Return (X, Y) of the center of cell containing provided text 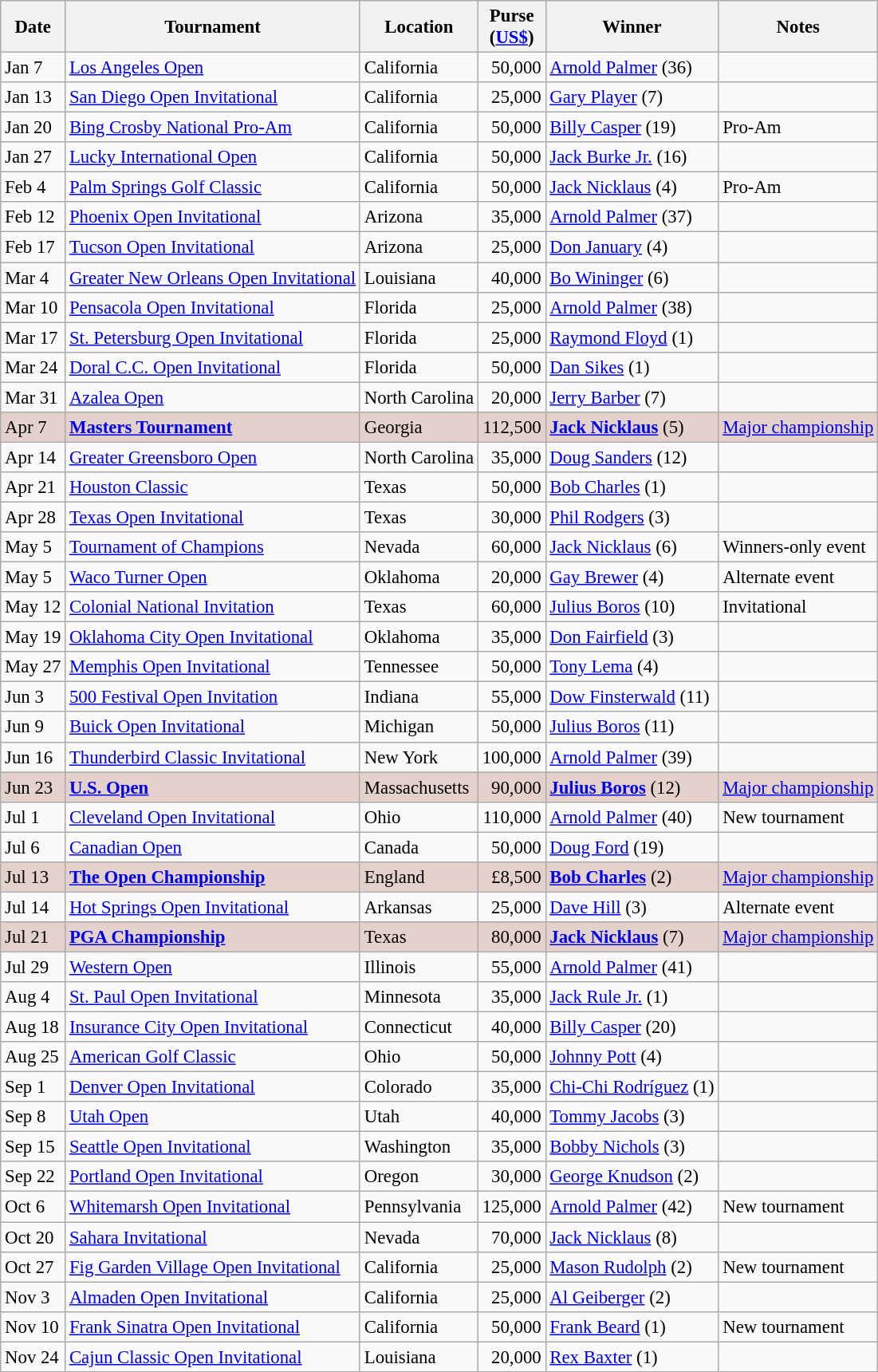
Oct 20 (33, 1237)
Jun 3 (33, 697)
Mar 31 (33, 397)
Apr 14 (33, 457)
Denver Open Invitational (213, 1087)
110,000 (512, 817)
Sep 15 (33, 1147)
Chi-Chi Rodríguez (1) (632, 1087)
Whitemarsh Open Invitational (213, 1207)
Jul 6 (33, 847)
£8,500 (512, 877)
Arkansas (419, 907)
Illinois (419, 967)
Utah (419, 1117)
Oregon (419, 1177)
Bing Crosby National Pro-Am (213, 128)
Billy Casper (20) (632, 1027)
Dow Finsterwald (11) (632, 697)
Arnold Palmer (36) (632, 68)
Julius Boros (12) (632, 787)
Dan Sikes (1) (632, 367)
70,000 (512, 1237)
Connecticut (419, 1027)
Minnesota (419, 997)
Texas Open Invitational (213, 517)
St. Petersburg Open Invitational (213, 337)
May 19 (33, 637)
Tony Lema (4) (632, 667)
Feb 12 (33, 218)
Nov 24 (33, 1357)
Jun 16 (33, 757)
Masters Tournament (213, 428)
Sep 8 (33, 1117)
Nov 10 (33, 1327)
Azalea Open (213, 397)
Julius Boros (11) (632, 727)
Frank Sinatra Open Invitational (213, 1327)
80,000 (512, 937)
Tucson Open Invitational (213, 247)
Greater New Orleans Open Invitational (213, 278)
Michigan (419, 727)
Gary Player (7) (632, 97)
Buick Open Invitational (213, 727)
Indiana (419, 697)
Sep 22 (33, 1177)
Georgia (419, 428)
112,500 (512, 428)
Arnold Palmer (40) (632, 817)
Billy Casper (19) (632, 128)
Feb 17 (33, 247)
Nov 3 (33, 1297)
Jun 23 (33, 787)
90,000 (512, 787)
Fig Garden Village Open Invitational (213, 1267)
Los Angeles Open (213, 68)
American Golf Classic (213, 1057)
Portland Open Invitational (213, 1177)
Al Geiberger (2) (632, 1297)
Phoenix Open Invitational (213, 218)
Colorado (419, 1087)
The Open Championship (213, 877)
Gay Brewer (4) (632, 578)
Jun 9 (33, 727)
New York (419, 757)
Purse(US$) (512, 27)
Mar 4 (33, 278)
Sahara Invitational (213, 1237)
Jack Burke Jr. (16) (632, 157)
Houston Classic (213, 487)
Don January (4) (632, 247)
Apr 7 (33, 428)
Jack Nicklaus (8) (632, 1237)
Aug 18 (33, 1027)
Dave Hill (3) (632, 907)
Bob Charles (1) (632, 487)
Tournament (213, 27)
Cleveland Open Invitational (213, 817)
Jack Rule Jr. (1) (632, 997)
Tournament of Champions (213, 547)
Winner (632, 27)
Jack Nicklaus (6) (632, 547)
Tennessee (419, 667)
Cajun Classic Open Invitational (213, 1357)
Jul 14 (33, 907)
Waco Turner Open (213, 578)
Thunderbird Classic Invitational (213, 757)
Don Fairfield (3) (632, 637)
Bobby Nichols (3) (632, 1147)
Hot Springs Open Invitational (213, 907)
San Diego Open Invitational (213, 97)
May 27 (33, 667)
Jan 20 (33, 128)
Arnold Palmer (42) (632, 1207)
Sep 1 (33, 1087)
PGA Championship (213, 937)
Greater Greensboro Open (213, 457)
Jerry Barber (7) (632, 397)
Canadian Open (213, 847)
Utah Open (213, 1117)
Johnny Pott (4) (632, 1057)
Memphis Open Invitational (213, 667)
Frank Beard (1) (632, 1327)
Jan 27 (33, 157)
England (419, 877)
Date (33, 27)
Canada (419, 847)
Jack Nicklaus (5) (632, 428)
Almaden Open Invitational (213, 1297)
Doug Ford (19) (632, 847)
Massachusetts (419, 787)
100,000 (512, 757)
Jul 29 (33, 967)
500 Festival Open Invitation (213, 697)
Mason Rudolph (2) (632, 1267)
Mar 24 (33, 367)
Jul 13 (33, 877)
Doug Sanders (12) (632, 457)
Washington (419, 1147)
Palm Springs Golf Classic (213, 187)
Invitational (798, 607)
Bob Charles (2) (632, 877)
Apr 28 (33, 517)
Oct 6 (33, 1207)
Jack Nicklaus (7) (632, 937)
Western Open (213, 967)
125,000 (512, 1207)
Oklahoma City Open Invitational (213, 637)
Arnold Palmer (37) (632, 218)
Pensacola Open Invitational (213, 307)
Jul 21 (33, 937)
Jan 13 (33, 97)
Arnold Palmer (38) (632, 307)
Arnold Palmer (41) (632, 967)
Rex Baxter (1) (632, 1357)
Pennsylvania (419, 1207)
Jul 1 (33, 817)
Location (419, 27)
Mar 17 (33, 337)
Jan 7 (33, 68)
Arnold Palmer (39) (632, 757)
Seattle Open Invitational (213, 1147)
Raymond Floyd (1) (632, 337)
Doral C.C. Open Invitational (213, 367)
Notes (798, 27)
U.S. Open (213, 787)
Apr 21 (33, 487)
Aug 4 (33, 997)
Julius Boros (10) (632, 607)
Insurance City Open Invitational (213, 1027)
Jack Nicklaus (4) (632, 187)
St. Paul Open Invitational (213, 997)
Winners-only event (798, 547)
Colonial National Invitation (213, 607)
Aug 25 (33, 1057)
Bo Wininger (6) (632, 278)
Tommy Jacobs (3) (632, 1117)
Phil Rodgers (3) (632, 517)
George Knudson (2) (632, 1177)
May 12 (33, 607)
Feb 4 (33, 187)
Mar 10 (33, 307)
Oct 27 (33, 1267)
Lucky International Open (213, 157)
